Scan for the cell matching the given text and deliver its [X, Y] coordinate at center. 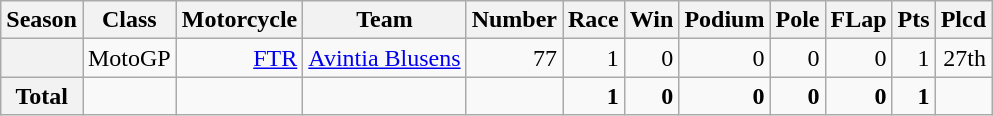
Avintia Blusens [384, 58]
Motorcycle [240, 20]
Class [129, 20]
Win [652, 20]
Plcd [963, 20]
Team [384, 20]
Total [42, 96]
Pts [914, 20]
FLap [858, 20]
Pole [798, 20]
MotoGP [129, 58]
77 [514, 58]
Race [593, 20]
Season [42, 20]
Number [514, 20]
27th [963, 58]
FTR [240, 58]
Podium [724, 20]
